Extract the (x, y) coordinate from the center of the cell holding the provided text.  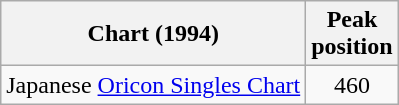
Peakposition (352, 34)
Japanese Oricon Singles Chart (154, 85)
460 (352, 85)
Chart (1994) (154, 34)
